For the text-containing cell, return its midpoint in (X, Y) coordinate format. 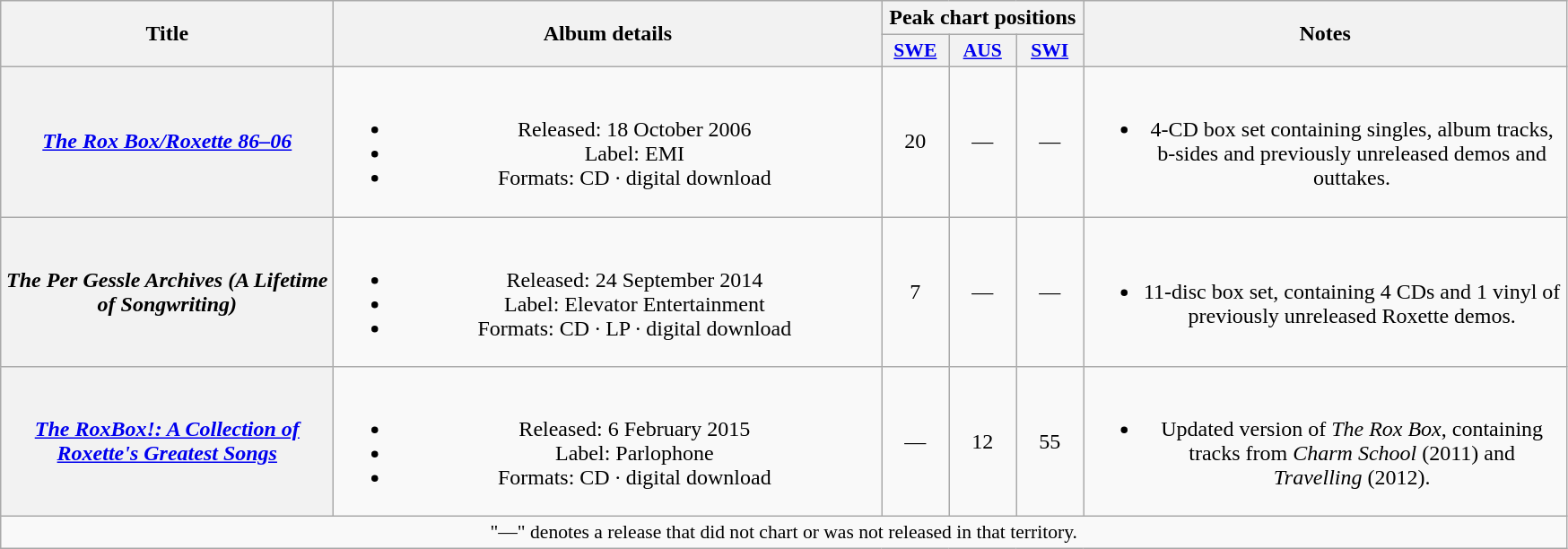
55 (1050, 441)
4-CD box set containing singles, album tracks, b-sides and previously unreleased demos and outtakes. (1326, 142)
Updated version of The Rox Box, containing tracks from Charm School (2011) and Travelling (2012). (1326, 441)
Peak chart positions (983, 18)
Notes (1326, 34)
The RoxBox!: A Collection of Roxette's Greatest Songs (167, 441)
12 (983, 441)
Released: 6 February 2015Label: ParlophoneFormats: CD · digital download (608, 441)
SWI (1050, 51)
7 (915, 292)
20 (915, 142)
Album details (608, 34)
SWE (915, 51)
Released: 18 October 2006Label: EMIFormats: CD · digital download (608, 142)
Released: 24 September 2014Label: Elevator EntertainmentFormats: CD · LP · digital download (608, 292)
The Rox Box/Roxette 86–06 (167, 142)
11-disc box set, containing 4 CDs and 1 vinyl of previously unreleased Roxette demos. (1326, 292)
Title (167, 34)
"—" denotes a release that did not chart or was not released in that territory. (784, 533)
The Per Gessle Archives (A Lifetime of Songwriting) (167, 292)
AUS (983, 51)
